Scan for the cell matching the given text and deliver its [x, y] coordinate at center. 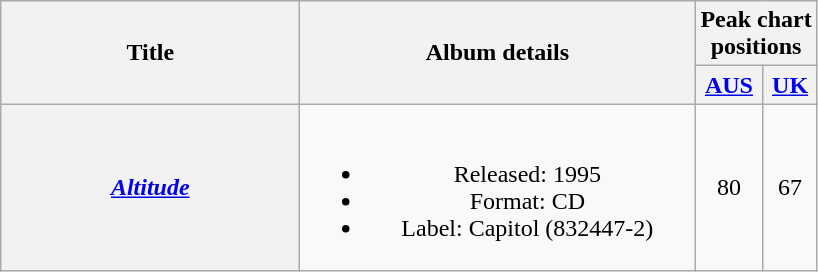
Peak chartpositions [756, 34]
Title [150, 52]
80 [729, 188]
Released: 1995Format: CDLabel: Capitol (832447-2) [498, 188]
UK [790, 85]
AUS [729, 85]
67 [790, 188]
Album details [498, 52]
Altitude [150, 188]
